Provide the (x, y) coordinate of the cell's center where the given text is located.  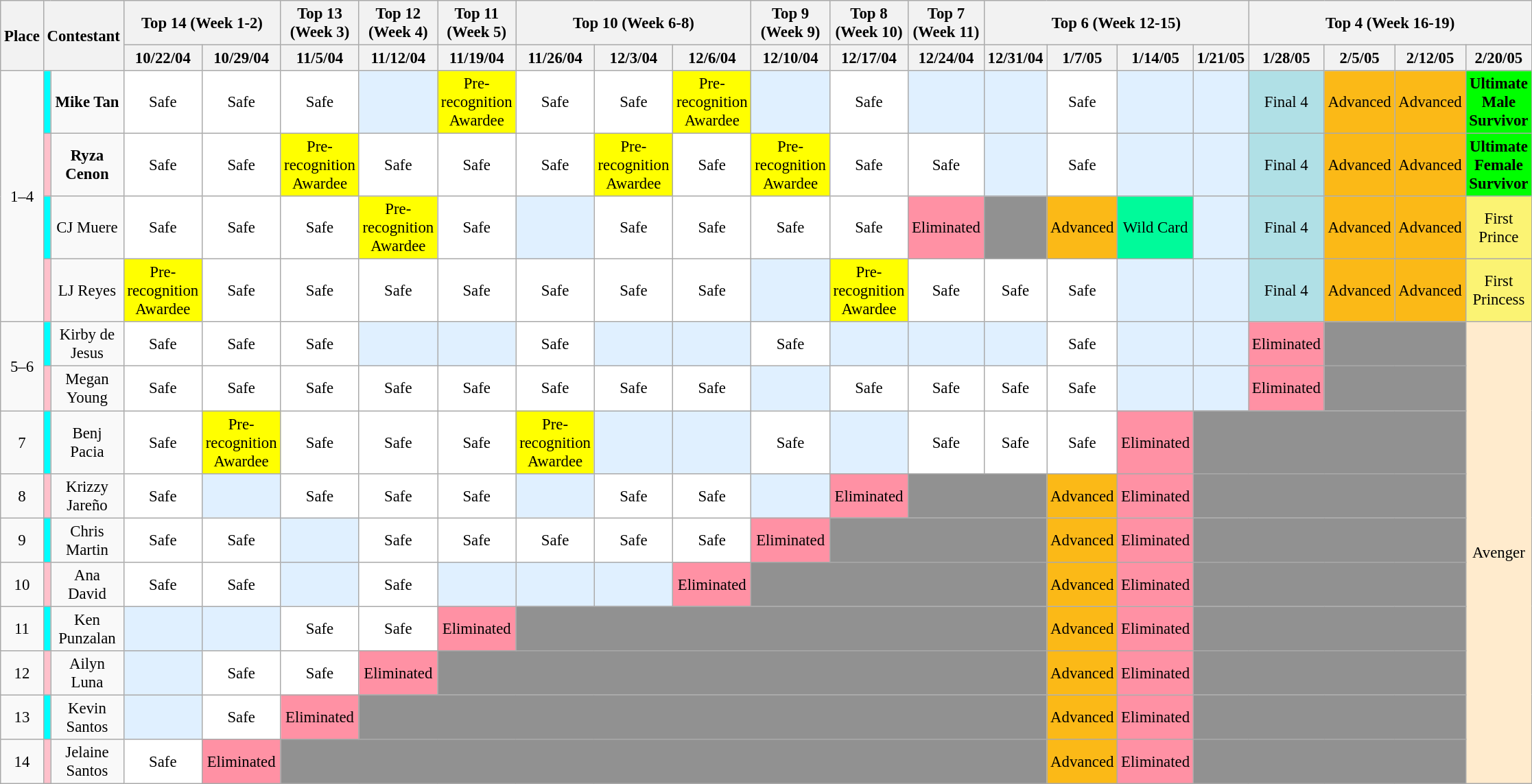
11/12/04 (398, 58)
12/10/04 (790, 58)
10/22/04 (163, 58)
5–6 (22, 366)
Top 12 (Week 4) (398, 23)
12/17/04 (869, 58)
11/26/04 (555, 58)
Contestant (84, 36)
CJ Muere (87, 228)
11/5/04 (320, 58)
Ana David (87, 584)
10 (22, 584)
12 (22, 674)
Avenger (1498, 553)
1/7/05 (1083, 58)
2/20/05 (1498, 58)
1/14/05 (1155, 58)
Benj Pacia (87, 442)
Ailyn Luna (87, 674)
12/31/04 (1015, 58)
2/5/05 (1360, 58)
2/12/05 (1430, 58)
8 (22, 495)
Wild Card (1155, 228)
12/24/04 (947, 58)
12/6/04 (712, 58)
Ultimate Male Survivor (1498, 102)
13 (22, 717)
First Princess (1498, 291)
14 (22, 761)
Top 6 (Week 12-15) (1116, 23)
Krizzy Jareño (87, 495)
First Prince (1498, 228)
LJ Reyes (87, 291)
11/19/04 (477, 58)
1/28/05 (1287, 58)
Ken Punzalan (87, 628)
Top 13 (Week 3) (320, 23)
9 (22, 541)
Ryza Cenon (87, 165)
1/21/05 (1221, 58)
12/3/04 (633, 58)
7 (22, 442)
Top 9 (Week 9) (790, 23)
Top 4 (Week 16-19) (1390, 23)
Top 11 (Week 5) (477, 23)
Top 7 (Week 11) (947, 23)
Place (22, 36)
Mike Tan (87, 102)
Jelaine Santos (87, 761)
11 (22, 628)
Top 10 (Week 6-8) (634, 23)
Ultimate Female Survivor (1498, 165)
Top 14 (Week 1-2) (202, 23)
Top 8 (Week 10) (869, 23)
10/29/04 (241, 58)
Kevin Santos (87, 717)
Kirby de Jesus (87, 344)
1–4 (22, 196)
Megan Young (87, 388)
Chris Martin (87, 541)
